For the text-containing cell, return its midpoint in [x, y] coordinate format. 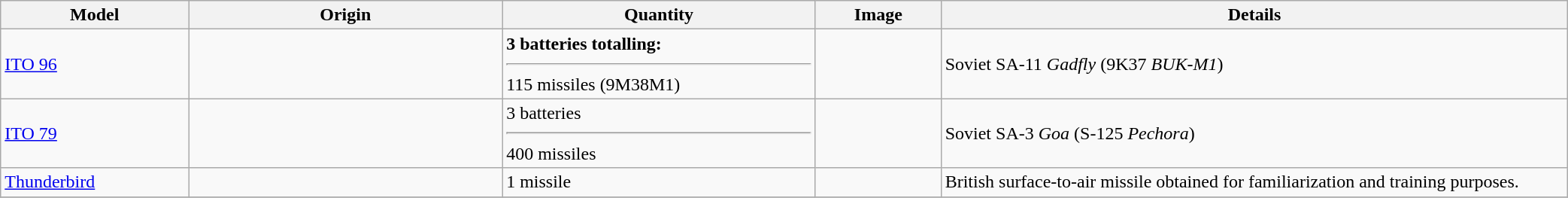
Thunderbird [95, 182]
3 batteries400 missiles [659, 133]
Origin [346, 15]
Image [878, 15]
ITO 96 [95, 64]
Soviet SA-3 Goa (S-125 Pechora) [1254, 133]
Details [1254, 15]
Model [95, 15]
Soviet SA-11 Gadfly (9K37 BUK-M1) [1254, 64]
ITO 79 [95, 133]
3 batteries totalling:115 missiles (9M38M1) [659, 64]
British surface-to-air missile obtained for familiarization and training purposes. [1254, 182]
1 missile [659, 182]
Quantity [659, 15]
